Scan for the cell matching the given text and deliver its (X, Y) coordinate at center. 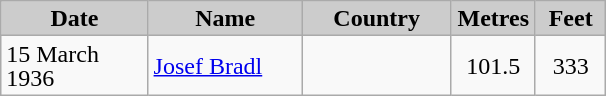
Feet (570, 18)
Josef Bradl (225, 66)
Metres (493, 18)
15 March 1936 (74, 66)
Country (376, 18)
101.5 (493, 66)
Date (74, 18)
Name (225, 18)
333 (570, 66)
